Scan for the cell matching the given text and deliver its (X, Y) coordinate at center. 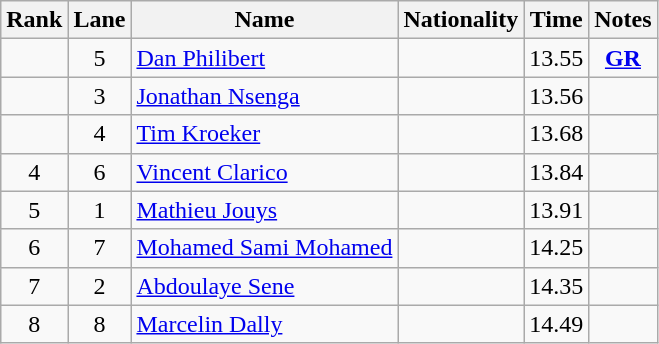
Abdoulaye Sene (264, 286)
Vincent Clarico (264, 172)
13.91 (556, 210)
Nationality (461, 20)
Jonathan Nsenga (264, 96)
Rank (34, 20)
3 (100, 96)
Tim Kroeker (264, 134)
13.68 (556, 134)
Time (556, 20)
Name (264, 20)
Mathieu Jouys (264, 210)
1 (100, 210)
13.56 (556, 96)
Dan Philibert (264, 58)
2 (100, 286)
Notes (623, 20)
13.55 (556, 58)
GR (623, 58)
Marcelin Dally (264, 324)
Lane (100, 20)
14.49 (556, 324)
14.35 (556, 286)
Mohamed Sami Mohamed (264, 248)
13.84 (556, 172)
14.25 (556, 248)
